Output the (X, Y) coordinate of the center of the cell containing the given text.  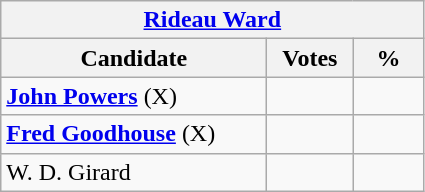
Candidate (134, 58)
Fred Goodhouse (X) (134, 134)
Rideau Ward (212, 20)
% (388, 58)
John Powers (X) (134, 96)
W. D. Girard (134, 172)
Votes (310, 58)
